Pinpoint the cell where the given text exists, returning its (X, Y) midpoint coordinate. 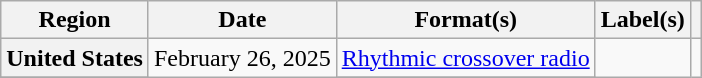
United States (75, 58)
Date (242, 20)
Label(s) (642, 20)
Region (75, 20)
February 26, 2025 (242, 58)
Rhythmic crossover radio (466, 58)
Format(s) (466, 20)
